From the cell containing the given text, extract its center point as (X, Y) coordinate. 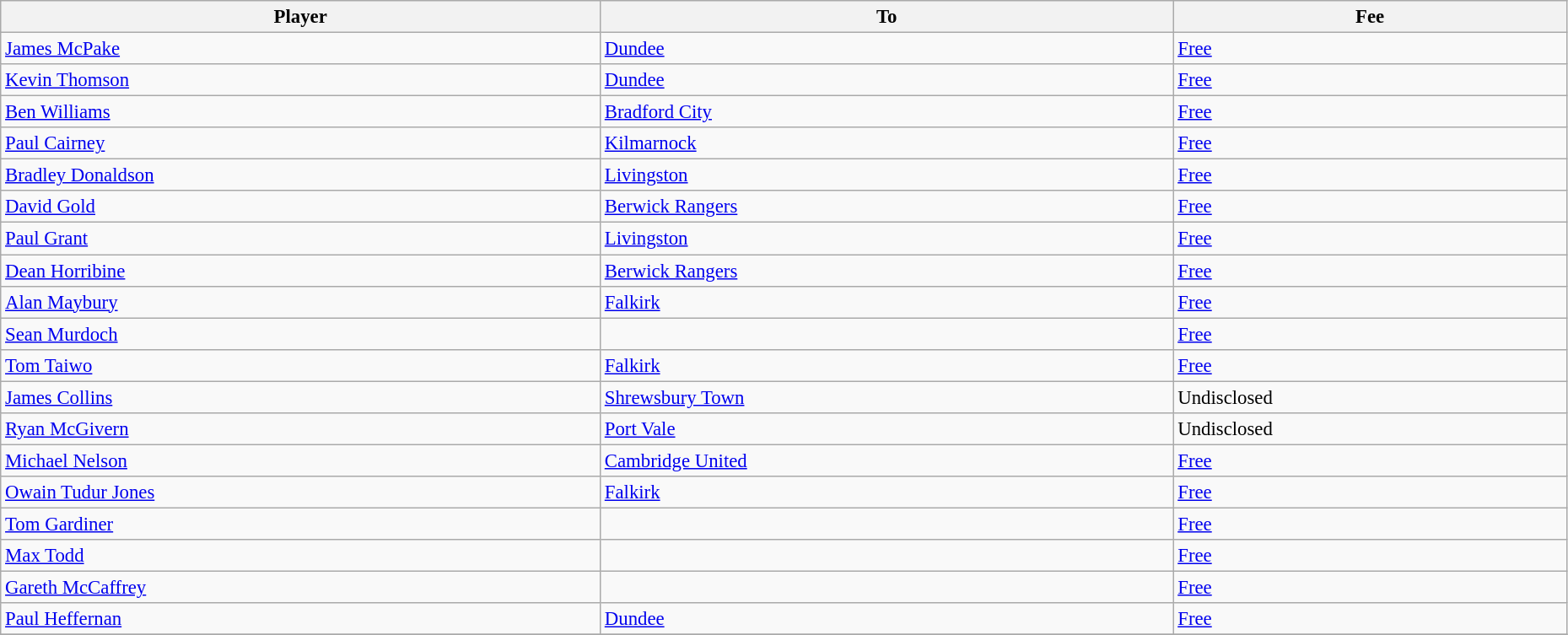
Gareth McCaffrey (300, 588)
Tom Gardiner (300, 524)
Kilmarnock (886, 143)
Fee (1370, 17)
Tom Taiwo (300, 365)
Paul Cairney (300, 143)
James McPake (300, 49)
Sean Murdoch (300, 334)
Shrewsbury Town (886, 397)
James Collins (300, 397)
To (886, 17)
Dean Horribine (300, 271)
Paul Heffernan (300, 619)
Kevin Thomson (300, 80)
Owain Tudur Jones (300, 492)
Ryan McGivern (300, 429)
Max Todd (300, 556)
Player (300, 17)
Bradford City (886, 112)
Michael Nelson (300, 460)
Cambridge United (886, 460)
Ben Williams (300, 112)
David Gold (300, 207)
Alan Maybury (300, 302)
Bradley Donaldson (300, 175)
Paul Grant (300, 239)
Port Vale (886, 429)
